Detect which cell encompasses the target text, then output its (X, Y) center coordinate. 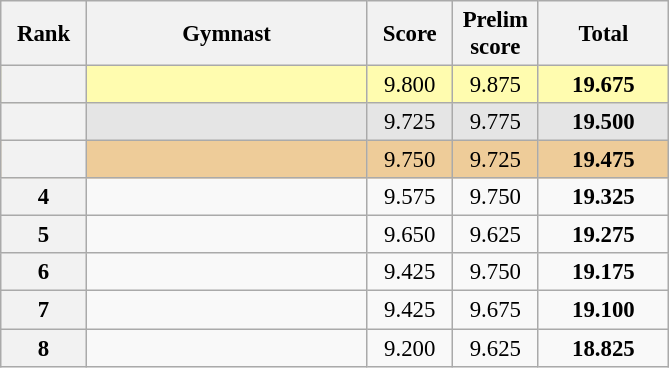
9.675 (496, 310)
9.200 (410, 348)
9.575 (410, 197)
4 (44, 197)
Rank (44, 34)
9.875 (496, 85)
19.275 (604, 235)
9.775 (496, 122)
19.175 (604, 273)
Gymnast (226, 34)
19.675 (604, 85)
5 (44, 235)
7 (44, 310)
Score (410, 34)
8 (44, 348)
19.475 (604, 160)
19.325 (604, 197)
19.500 (604, 122)
9.650 (410, 235)
9.800 (410, 85)
6 (44, 273)
Prelim score (496, 34)
18.825 (604, 348)
19.100 (604, 310)
Total (604, 34)
